Extract the (X, Y) coordinate from the center of the cell holding the provided text.  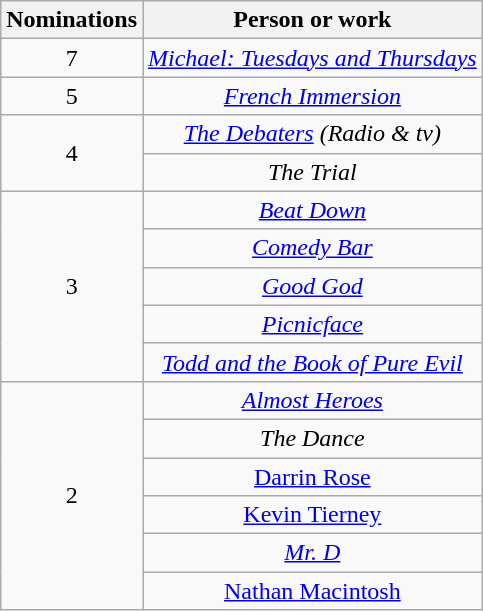
The Dance (312, 438)
Darrin Rose (312, 477)
Almost Heroes (312, 400)
The Trial (312, 172)
The Debaters (Radio & tv) (312, 134)
Michael: Tuesdays and Thursdays (312, 58)
Todd and the Book of Pure Evil (312, 362)
2 (72, 495)
3 (72, 286)
Mr. D (312, 553)
Picnicface (312, 324)
Comedy Bar (312, 248)
Good God (312, 286)
Nominations (72, 20)
4 (72, 153)
Kevin Tierney (312, 515)
7 (72, 58)
Person or work (312, 20)
French Immersion (312, 96)
5 (72, 96)
Nathan Macintosh (312, 591)
Beat Down (312, 210)
